Extract the [x, y] coordinate from the center of the cell holding the provided text.  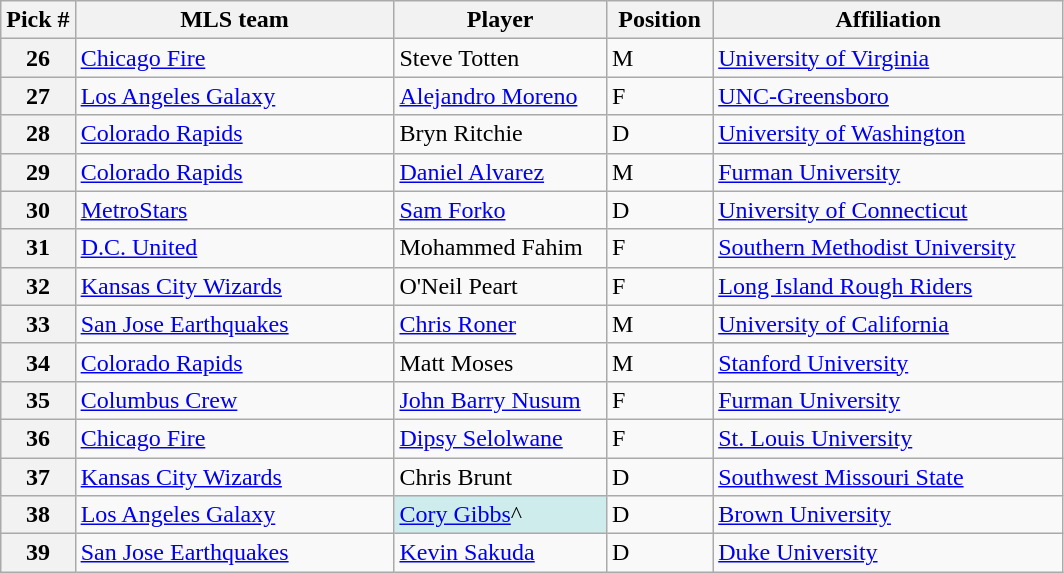
Brown University [888, 515]
Mohammed Fahim [500, 248]
26 [38, 58]
University of California [888, 324]
Cory Gibbs^ [500, 515]
D.C. United [234, 248]
Affiliation [888, 20]
Sam Forko [500, 210]
Steve Totten [500, 58]
Long Island Rough Riders [888, 286]
Alejandro Moreno [500, 96]
27 [38, 96]
Duke University [888, 553]
University of Connecticut [888, 210]
39 [38, 553]
28 [38, 134]
Chris Brunt [500, 477]
30 [38, 210]
36 [38, 438]
34 [38, 362]
University of Virginia [888, 58]
33 [38, 324]
MLS team [234, 20]
MetroStars [234, 210]
Columbus Crew [234, 400]
Chris Roner [500, 324]
St. Louis University [888, 438]
Matt Moses [500, 362]
UNC-Greensboro [888, 96]
31 [38, 248]
University of Washington [888, 134]
35 [38, 400]
Southern Methodist University [888, 248]
Position [659, 20]
29 [38, 172]
Southwest Missouri State [888, 477]
Daniel Alvarez [500, 172]
Player [500, 20]
32 [38, 286]
John Barry Nusum [500, 400]
37 [38, 477]
38 [38, 515]
Kevin Sakuda [500, 553]
O'Neil Peart [500, 286]
Stanford University [888, 362]
Bryn Ritchie [500, 134]
Pick # [38, 20]
Dipsy Selolwane [500, 438]
